For the text-containing cell, return its midpoint in [x, y] coordinate format. 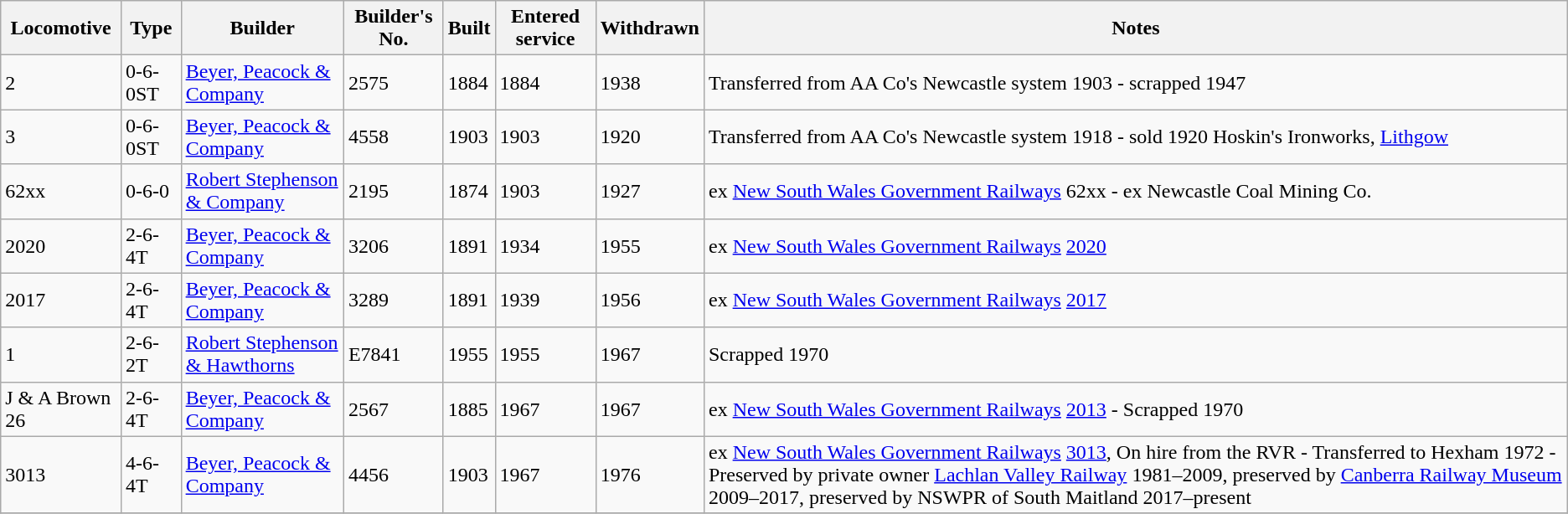
1934 [545, 246]
1976 [650, 475]
1927 [650, 191]
62xx [61, 191]
Locomotive [61, 28]
ex New South Wales Government Railways 62xx - ex Newcastle Coal Mining Co. [1136, 191]
ex New South Wales Government Railways 2020 [1136, 246]
1938 [650, 82]
Entered service [545, 28]
Builder's No. [394, 28]
Scrapped 1970 [1136, 355]
1939 [545, 300]
Built [469, 28]
Withdrawn [650, 28]
Transferred from AA Co's Newcastle system 1918 - sold 1920 Hoskin's Ironworks, Lithgow [1136, 137]
ex New South Wales Government Railways 2013 - Scrapped 1970 [1136, 409]
3206 [394, 246]
4456 [394, 475]
ex New South Wales Government Railways 2017 [1136, 300]
2020 [61, 246]
1885 [469, 409]
2-6-2T [151, 355]
2567 [394, 409]
E7841 [394, 355]
3013 [61, 475]
2195 [394, 191]
1956 [650, 300]
1874 [469, 191]
1 [61, 355]
0-6-0 [151, 191]
1920 [650, 137]
2017 [61, 300]
J & A Brown 26 [61, 409]
Robert Stephenson & Company [262, 191]
Type [151, 28]
3 [61, 137]
2575 [394, 82]
Transferred from AA Co's Newcastle system 1903 - scrapped 1947 [1136, 82]
4558 [394, 137]
Notes [1136, 28]
Builder [262, 28]
2 [61, 82]
3289 [394, 300]
Robert Stephenson & Hawthorns [262, 355]
4-6-4T [151, 475]
